Detect which cell encompasses the target text, then output its [X, Y] center coordinate. 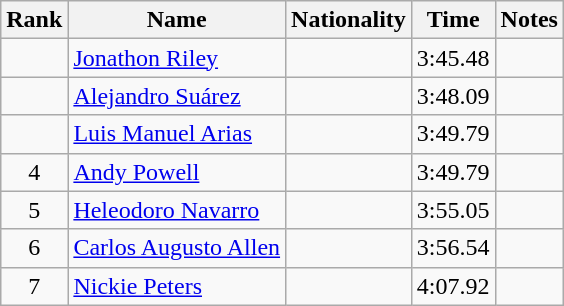
Time [453, 20]
4 [34, 172]
6 [34, 248]
Heleodoro Navarro [177, 210]
Nationality [349, 20]
7 [34, 286]
Jonathon Riley [177, 58]
3:56.54 [453, 248]
Andy Powell [177, 172]
3:45.48 [453, 58]
Notes [529, 20]
Alejandro Suárez [177, 96]
4:07.92 [453, 286]
3:48.09 [453, 96]
Luis Manuel Arias [177, 134]
Rank [34, 20]
5 [34, 210]
Name [177, 20]
3:55.05 [453, 210]
Carlos Augusto Allen [177, 248]
Nickie Peters [177, 286]
